Provide the (x, y) coordinate of the cell's center where the given text is located.  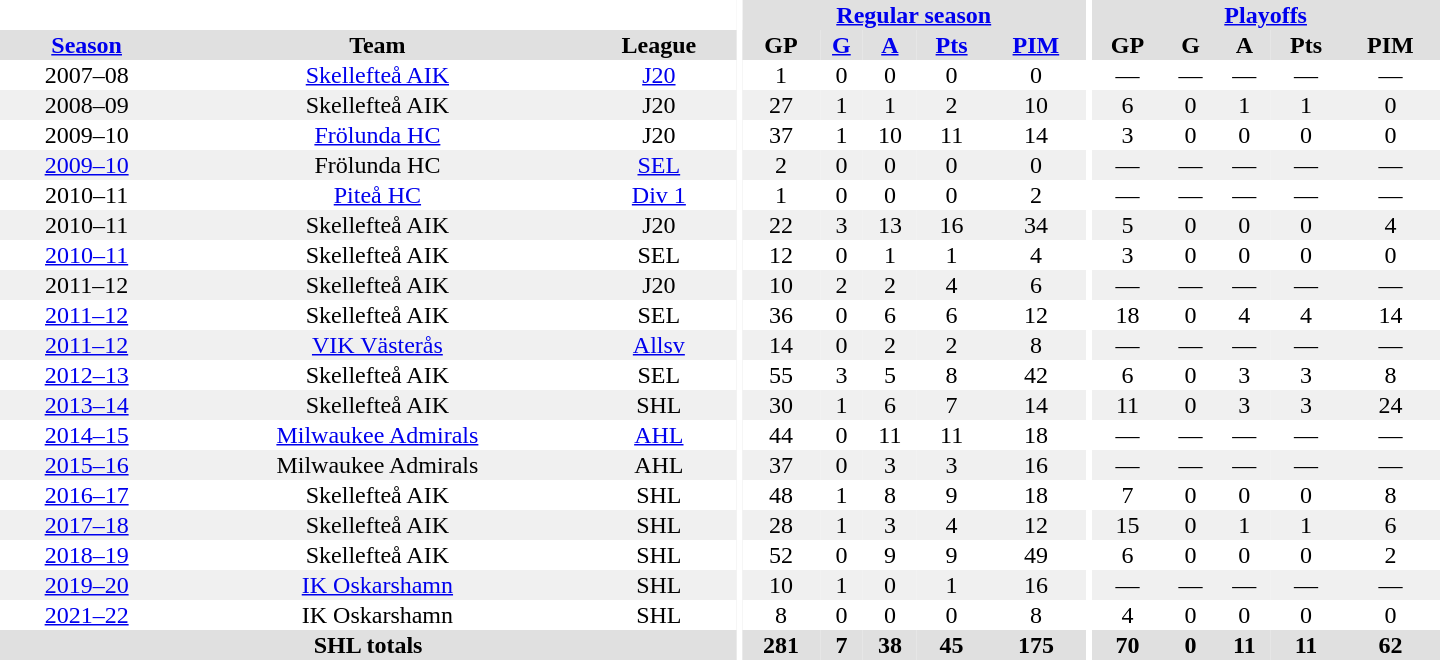
30 (781, 405)
2015–16 (86, 465)
Playoffs (1266, 15)
League (660, 45)
24 (1390, 405)
Team (377, 45)
Piteå HC (377, 195)
15 (1127, 525)
48 (781, 495)
2007–08 (86, 75)
2021–22 (86, 615)
70 (1127, 645)
27 (781, 105)
2017–18 (86, 525)
38 (890, 645)
Allsv (660, 345)
2012–13 (86, 375)
2016–17 (86, 495)
36 (781, 315)
281 (781, 645)
22 (781, 225)
Div 1 (660, 195)
2013–14 (86, 405)
34 (1036, 225)
VIK Västerås (377, 345)
28 (781, 525)
49 (1036, 555)
2018–19 (86, 555)
13 (890, 225)
2008–09 (86, 105)
55 (781, 375)
2019–20 (86, 585)
Season (86, 45)
SHL totals (368, 645)
44 (781, 435)
62 (1390, 645)
2014–15 (86, 435)
Regular season (914, 15)
45 (952, 645)
175 (1036, 645)
42 (1036, 375)
52 (781, 555)
